Output the (X, Y) coordinate of the center of the cell containing the given text.  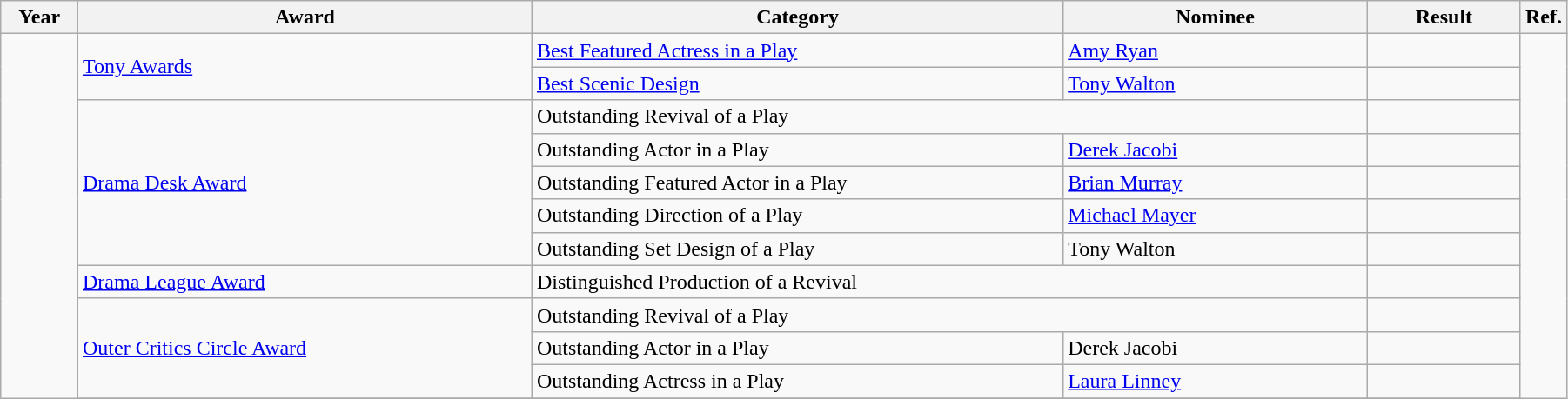
Ref. (1544, 17)
Laura Linney (1216, 381)
Best Featured Actress in a Play (797, 50)
Outstanding Direction of a Play (797, 216)
Nominee (1216, 17)
Tony Awards (305, 67)
Outstanding Set Design of a Play (797, 249)
Category (797, 17)
Result (1444, 17)
Outstanding Actress in a Play (797, 381)
Drama Desk Award (305, 183)
Award (305, 17)
Drama League Award (305, 282)
Best Scenic Design (797, 83)
Distinguished Production of a Revival (949, 282)
Amy Ryan (1216, 50)
Michael Mayer (1216, 216)
Brian Murray (1216, 183)
Outer Critics Circle Award (305, 348)
Outstanding Featured Actor in a Play (797, 183)
Year (40, 17)
